Pinpoint the cell where the given text exists, returning its (X, Y) midpoint coordinate. 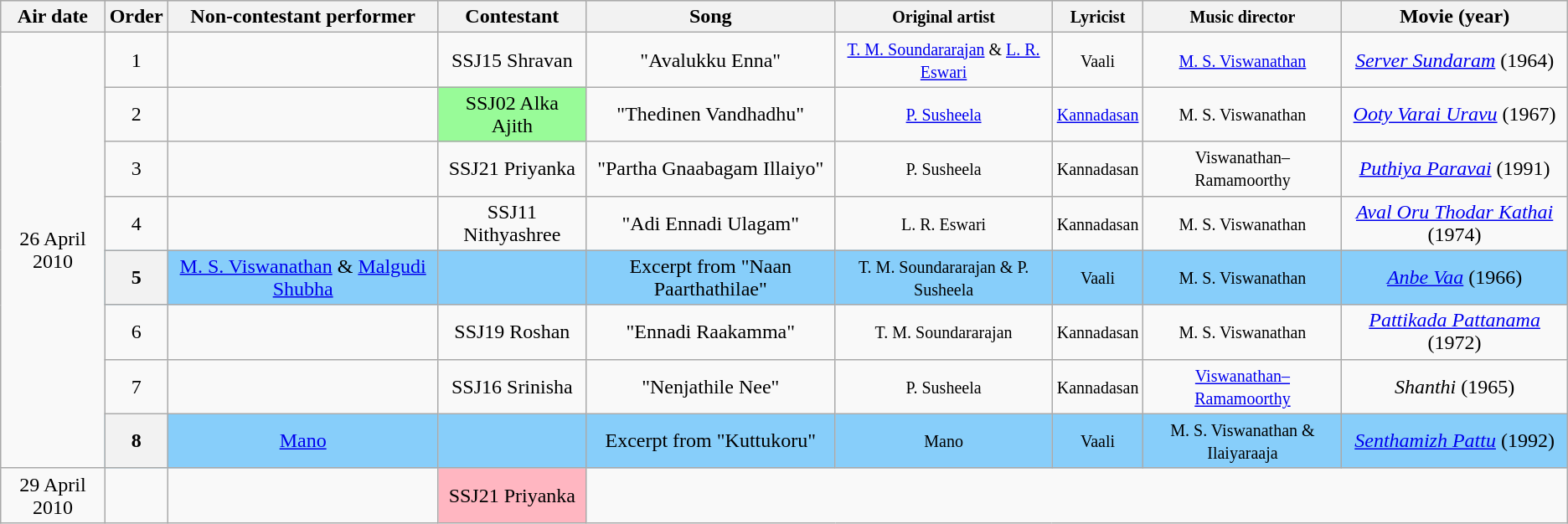
Server Sundaram (1964) (1454, 60)
26 April 2010 (53, 250)
Non-contestant performer (303, 17)
1 (136, 60)
Shanthi (1965) (1454, 387)
7 (136, 387)
4 (136, 223)
"Thedinen Vandhadhu" (710, 114)
T. M. Soundararajan & P. Susheela (943, 278)
L. R. Eswari (943, 223)
"Ennadi Raakamma" (710, 331)
SSJ16 Srinisha (512, 387)
29 April 2010 (53, 496)
6 (136, 331)
2 (136, 114)
SSJ19 Roshan (512, 331)
SSJ15 Shravan (512, 60)
Excerpt from "Kuttukoru" (710, 440)
3 (136, 169)
"Adi Ennadi Ulagam" (710, 223)
M. S. Viswanathan & Malgudi Shubha (303, 278)
Order (136, 17)
T. M. Soundararajan & L. R. Eswari (943, 60)
Pattikada Pattanama (1972) (1454, 331)
Ooty Varai Uravu (1967) (1454, 114)
Anbe Vaa (1966) (1454, 278)
Senthamizh Pattu (1992) (1454, 440)
Excerpt from "Naan Paarthathilae" (710, 278)
Original artist (943, 17)
Air date (53, 17)
Lyricist (1097, 17)
SSJ11 Nithyashree (512, 223)
T. M. Soundararajan (943, 331)
Music director (1243, 17)
SSJ02 Alka Ajith (512, 114)
M. S. Viswanathan & Ilaiyaraaja (1243, 440)
Aval Oru Thodar Kathai (1974) (1454, 223)
"Partha Gnaabagam Illaiyo" (710, 169)
Puthiya Paravai (1991) (1454, 169)
Song (710, 17)
5 (136, 278)
Contestant (512, 17)
"Nenjathile Nee" (710, 387)
Movie (year) (1454, 17)
8 (136, 440)
"Avalukku Enna" (710, 60)
